Locate the cell with the specified text and output its (X, Y) center coordinate. 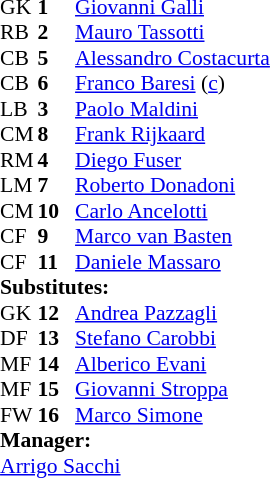
10 (57, 211)
11 (57, 262)
9 (57, 237)
LM (19, 185)
Marco van Basten (172, 237)
Substitutes: (135, 287)
Daniele Massaro (172, 262)
FW (19, 415)
Alessandro Costacurta (172, 58)
Roberto Donadoni (172, 185)
Giovanni Stroppa (172, 389)
Alberico Evani (172, 364)
4 (57, 160)
7 (57, 185)
Paolo Maldini (172, 109)
5 (57, 58)
LB (19, 109)
Manager: (135, 441)
Carlo Ancelotti (172, 211)
Mauro Tassotti (172, 33)
DF (19, 339)
Franco Baresi (c) (172, 83)
RM (19, 160)
2 (57, 33)
Frank Rijkaard (172, 135)
12 (57, 313)
RB (19, 33)
Marco Simone (172, 415)
Stefano Carobbi (172, 339)
16 (57, 415)
GK (19, 313)
Diego Fuser (172, 160)
6 (57, 83)
14 (57, 364)
Andrea Pazzagli (172, 313)
13 (57, 339)
3 (57, 109)
15 (57, 389)
8 (57, 135)
